Pinpoint the cell where the given text exists, returning its [x, y] midpoint coordinate. 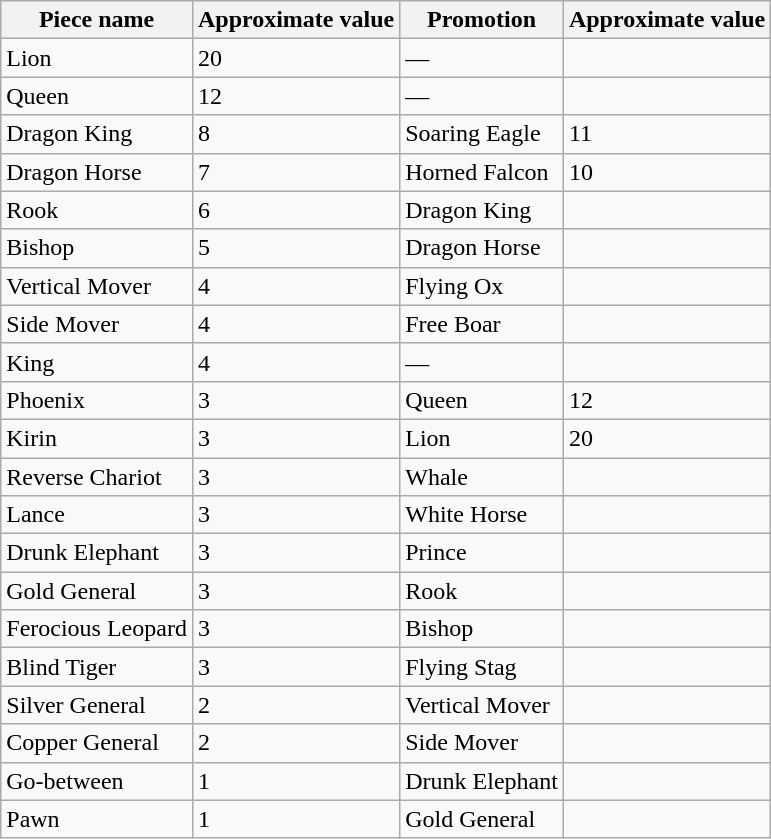
10 [666, 172]
Copper General [97, 743]
Reverse Chariot [97, 477]
Lance [97, 515]
Ferocious Leopard [97, 629]
Free Boar [482, 324]
5 [296, 248]
Horned Falcon [482, 172]
Piece name [97, 20]
6 [296, 210]
Flying Stag [482, 667]
Kirin [97, 438]
8 [296, 134]
Whale [482, 477]
Soaring Eagle [482, 134]
King [97, 362]
11 [666, 134]
Silver General [97, 705]
Flying Ox [482, 286]
Promotion [482, 20]
7 [296, 172]
White Horse [482, 515]
Pawn [97, 819]
Prince [482, 553]
Phoenix [97, 400]
Blind Tiger [97, 667]
Go-between [97, 781]
